Identify which cell holds the provided text, then report its (X, Y) central coordinate. 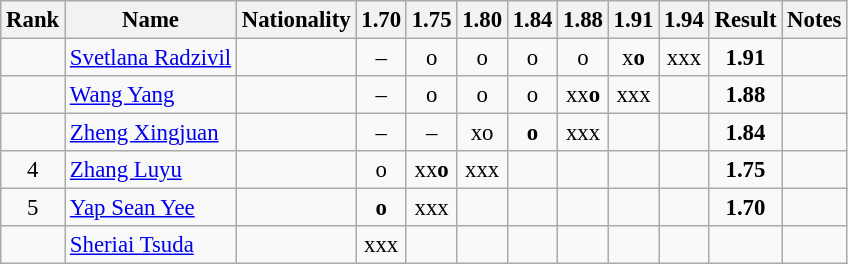
Rank (33, 20)
5 (33, 208)
Sheriai Tsuda (151, 245)
Nationality (296, 20)
Result (746, 20)
1.94 (684, 20)
Yap Sean Yee (151, 208)
Notes (814, 20)
Zhang Luyu (151, 170)
Zheng Xingjuan (151, 133)
4 (33, 170)
Wang Yang (151, 95)
1.80 (482, 20)
Name (151, 20)
Svetlana Radzivil (151, 58)
